Return the (X, Y) coordinate for the center point of the cell that contains the specified text.  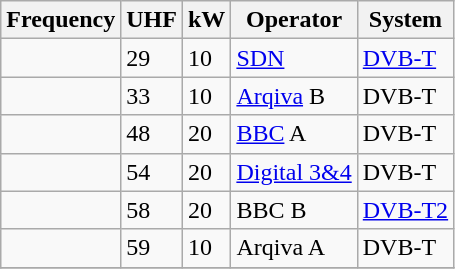
Arqiva A (294, 248)
UHF (152, 20)
Operator (294, 20)
DVB-T2 (405, 210)
58 (152, 210)
SDN (294, 58)
BBC B (294, 210)
Digital 3&4 (294, 172)
System (405, 20)
54 (152, 172)
Frequency (61, 20)
59 (152, 248)
48 (152, 134)
Arqiva B (294, 96)
kW (206, 20)
29 (152, 58)
33 (152, 96)
BBC A (294, 134)
